Return (x, y) of the center of cell containing provided text 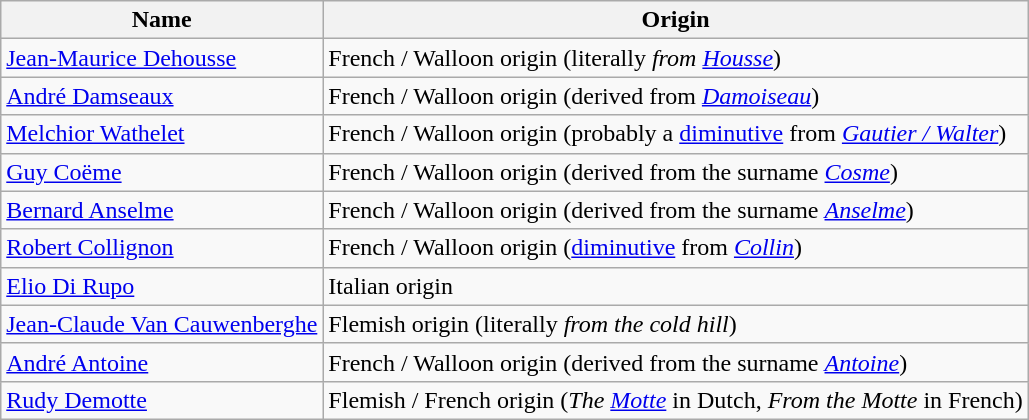
French / Walloon origin (derived from the surname Antoine) (676, 362)
André Damseaux (162, 96)
French / Walloon origin (derived from Damoiseau) (676, 96)
Italian origin (676, 286)
Origin (676, 20)
Jean-Maurice Dehousse (162, 58)
Flemish / French origin (The Motte in Dutch, From the Motte in French) (676, 400)
Elio Di Rupo (162, 286)
French / Walloon origin (derived from the surname Anselme) (676, 210)
French / Walloon origin (probably a diminutive from Gautier / Walter) (676, 134)
French / Walloon origin (literally from Housse) (676, 58)
Rudy Demotte (162, 400)
André Antoine (162, 362)
Name (162, 20)
Robert Collignon (162, 248)
Guy Coëme (162, 172)
Melchior Wathelet (162, 134)
Flemish origin (literally from the cold hill) (676, 324)
Jean-Claude Van Cauwenberghe (162, 324)
Bernard Anselme (162, 210)
French / Walloon origin (derived from the surname Cosme) (676, 172)
French / Walloon origin (diminutive from Collin) (676, 248)
